For the text-containing cell, return its midpoint in [X, Y] coordinate format. 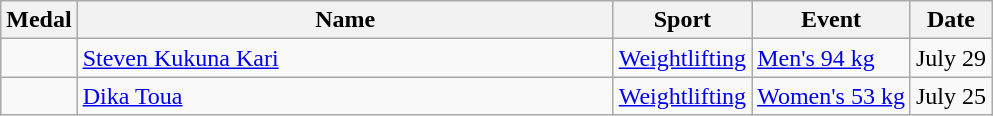
Event [832, 20]
Steven Kukuna Kari [345, 58]
July 29 [950, 58]
July 25 [950, 96]
Women's 53 kg [832, 96]
Sport [682, 20]
Name [345, 20]
Dika Toua [345, 96]
Date [950, 20]
Medal [39, 20]
Men's 94 kg [832, 58]
